For the text-containing cell, return its midpoint in (x, y) coordinate format. 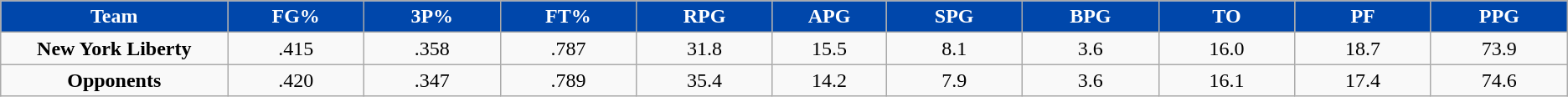
14.2 (829, 80)
.789 (568, 80)
31.8 (705, 48)
BPG (1091, 17)
Team (114, 17)
3P% (432, 17)
APG (829, 17)
.358 (432, 48)
16.1 (1226, 80)
PPG (1499, 17)
FT% (568, 17)
RPG (705, 17)
18.7 (1364, 48)
8.1 (955, 48)
.347 (432, 80)
35.4 (705, 80)
SPG (955, 17)
PF (1364, 17)
7.9 (955, 80)
17.4 (1364, 80)
16.0 (1226, 48)
FG% (297, 17)
TO (1226, 17)
.420 (297, 80)
73.9 (1499, 48)
New York Liberty (114, 48)
.787 (568, 48)
.415 (297, 48)
74.6 (1499, 80)
Opponents (114, 80)
15.5 (829, 48)
